Identify which cell holds the provided text, then report its (x, y) central coordinate. 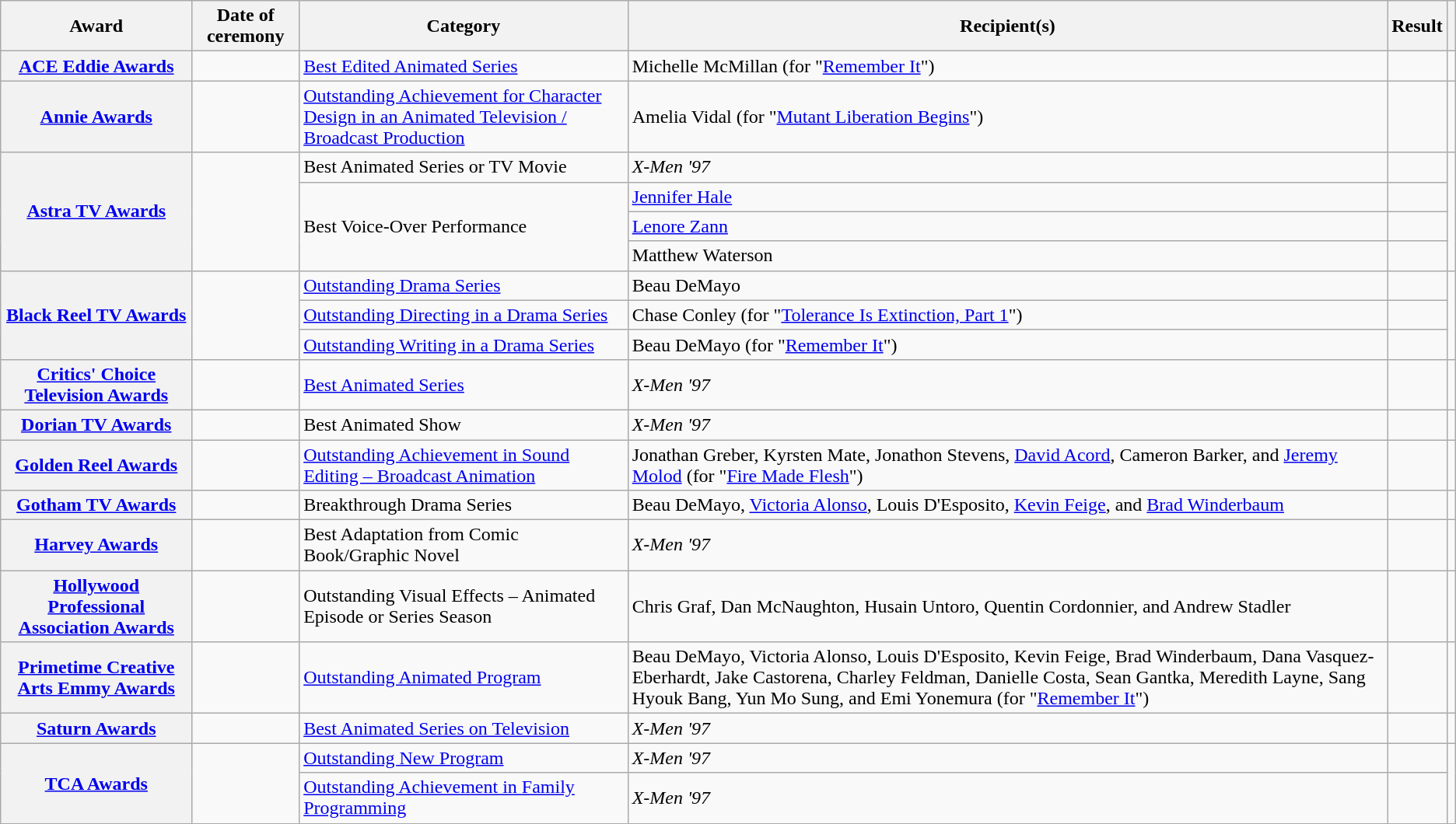
Lenore Zann (1008, 226)
Best Animated Series or TV Movie (464, 167)
Primetime Creative Arts Emmy Awards (96, 678)
Beau DeMayo (for "Remember It") (1008, 344)
Black Reel TV Awards (96, 315)
Outstanding Animated Program (464, 678)
Outstanding Visual Effects – Animated Episode or Series Season (464, 606)
TCA Awards (96, 784)
Astra TV Awards (96, 211)
ACE Eddie Awards (96, 66)
Amelia Vidal (for "Mutant Liberation Begins") (1008, 117)
Best Voice-Over Performance (464, 226)
Category (464, 26)
Jonathan Greber, Kyrsten Mate, Jonathon Stevens, David Acord, Cameron Barker, and Jeremy Molod (for "Fire Made Flesh") (1008, 465)
Outstanding Writing in a Drama Series (464, 344)
Date of ceremony (246, 26)
Best Animated Series (464, 384)
Recipient(s) (1008, 26)
Outstanding Drama Series (464, 285)
Chris Graf, Dan McNaughton, Husain Untoro, Quentin Cordonnier, and Andrew Stadler (1008, 606)
Best Animated Series on Television (464, 728)
Dorian TV Awards (96, 424)
Outstanding Achievement for Character Design in an Animated Television / Broadcast Production (464, 117)
Outstanding Achievement in Family Programming (464, 798)
Best Adaptation from Comic Book/Graphic Novel (464, 546)
Harvey Awards (96, 546)
Best Edited Animated Series (464, 66)
Golden Reel Awards (96, 465)
Saturn Awards (96, 728)
Critics' Choice Television Awards (96, 384)
Michelle McMillan (for "Remember It") (1008, 66)
Award (96, 26)
Result (1417, 26)
Beau DeMayo, Victoria Alonso, Louis D'Esposito, Kevin Feige, and Brad Winderbaum (1008, 505)
Hollywood Professional Association Awards (96, 606)
Chase Conley (for "Tolerance Is Extinction, Part 1") (1008, 315)
Beau DeMayo (1008, 285)
Breakthrough Drama Series (464, 505)
Outstanding Directing in a Drama Series (464, 315)
Gotham TV Awards (96, 505)
Best Animated Show (464, 424)
Matthew Waterson (1008, 256)
Outstanding Achievement in Sound Editing – Broadcast Animation (464, 465)
Jennifer Hale (1008, 197)
Annie Awards (96, 117)
Outstanding New Program (464, 758)
